Search for the cell housing the specified text and yield its (X, Y) center coordinate. 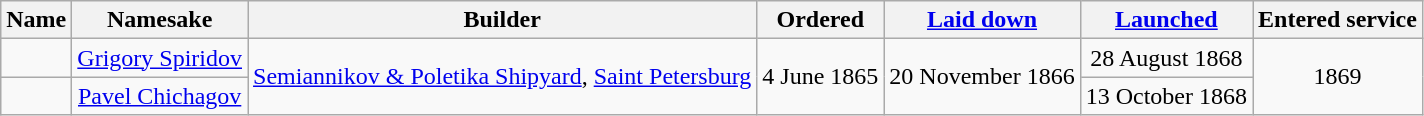
Builder (502, 20)
Pavel Chichagov (160, 96)
Semiannikov & Poletika Shipyard, Saint Petersburg (502, 77)
Namesake (160, 20)
Entered service (1338, 20)
28 August 1868 (1166, 58)
4 June 1865 (820, 77)
Name (36, 20)
Grigory Spiridov (160, 58)
13 October 1868 (1166, 96)
Laid down (982, 20)
Ordered (820, 20)
20 November 1866 (982, 77)
Launched (1166, 20)
1869 (1338, 77)
